From the cell containing the given text, extract its center point as [X, Y] coordinate. 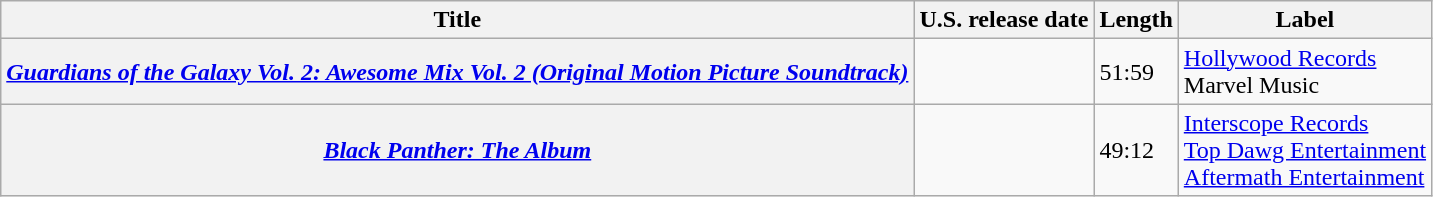
Label [1304, 20]
51:59 [1136, 72]
Length [1136, 20]
Title [458, 20]
U.S. release date [1004, 20]
Interscope RecordsTop Dawg EntertainmentAftermath Entertainment [1304, 150]
Hollywood RecordsMarvel Music [1304, 72]
Guardians of the Galaxy Vol. 2: Awesome Mix Vol. 2 (Original Motion Picture Soundtrack) [458, 72]
49:12 [1136, 150]
Black Panther: The Album [458, 150]
